Scan for the cell matching the given text and deliver its (X, Y) coordinate at center. 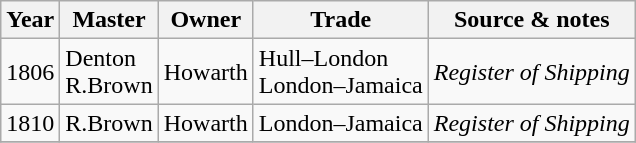
Trade (340, 20)
1806 (30, 72)
Source & notes (532, 20)
Year (30, 20)
Owner (206, 20)
London–Jamaica (340, 123)
Hull–LondonLondon–Jamaica (340, 72)
Master (109, 20)
DentonR.Brown (109, 72)
1810 (30, 123)
R.Brown (109, 123)
